Output the (X, Y) coordinate of the center of the cell containing the given text.  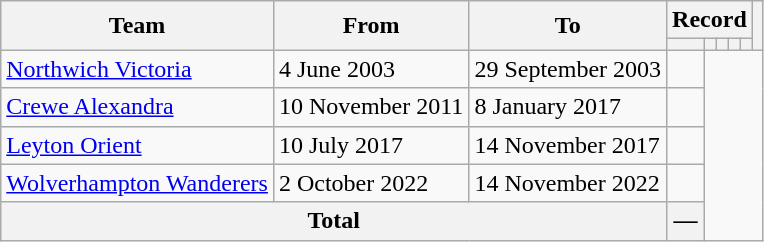
4 June 2003 (370, 69)
2 October 2022 (370, 183)
14 November 2017 (568, 145)
Record (710, 20)
10 July 2017 (370, 145)
— (686, 221)
To (568, 26)
8 January 2017 (568, 107)
Wolverhampton Wanderers (138, 183)
Northwich Victoria (138, 69)
Crewe Alexandra (138, 107)
From (370, 26)
Team (138, 26)
10 November 2011 (370, 107)
14 November 2022 (568, 183)
Total (334, 221)
Leyton Orient (138, 145)
29 September 2003 (568, 69)
